Search for the cell housing the specified text and yield its (x, y) center coordinate. 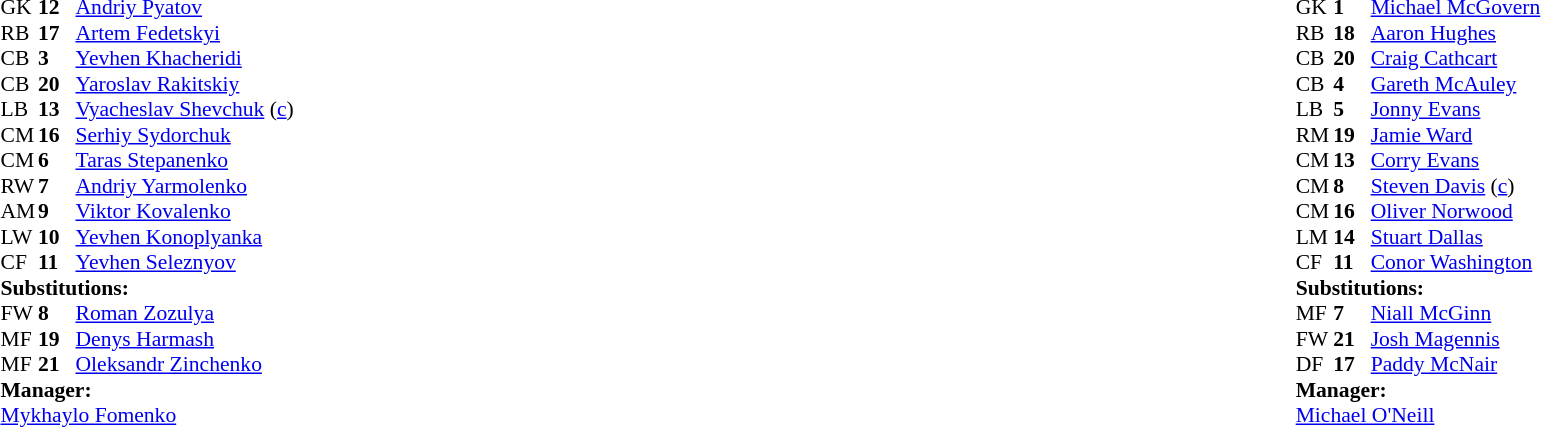
RM (1315, 135)
Corry Evans (1456, 161)
Niall McGinn (1456, 313)
Artem Fedetskyi (185, 33)
Jonny Evans (1456, 109)
AM (19, 211)
RW (19, 186)
6 (57, 161)
5 (1352, 109)
Stuart Dallas (1456, 237)
LM (1315, 237)
14 (1352, 237)
Yevhen Khacheridi (185, 59)
Gareth McAuley (1456, 84)
Craig Cathcart (1456, 59)
Josh Magennis (1456, 339)
Taras Stepanenko (185, 161)
Conor Washington (1456, 263)
Viktor Kovalenko (185, 211)
Serhiy Sydorchuk (185, 135)
Vyacheslav Shevchuk (c) (185, 109)
Denys Harmash (185, 339)
Yevhen Konoplyanka (185, 237)
Andriy Yarmolenko (185, 186)
18 (1352, 33)
DF (1315, 365)
10 (57, 237)
Aaron Hughes (1456, 33)
Yevhen Seleznyov (185, 263)
Roman Zozulya (185, 313)
9 (57, 211)
LW (19, 237)
Oliver Norwood (1456, 211)
Oleksandr Zinchenko (185, 365)
Yaroslav Rakitskiy (185, 84)
Steven Davis (c) (1456, 186)
Paddy McNair (1456, 365)
Jamie Ward (1456, 135)
3 (57, 59)
4 (1352, 84)
